Extract the (x, y) coordinate from the center of the cell holding the provided text.  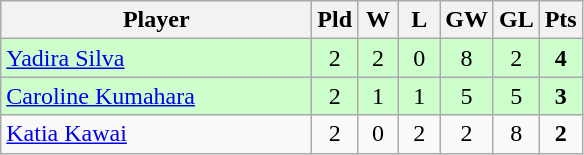
Katia Kawai (156, 134)
W (378, 20)
3 (560, 96)
Yadira Silva (156, 58)
L (420, 20)
Pts (560, 20)
Pld (335, 20)
Player (156, 20)
4 (560, 58)
GL (516, 20)
GW (467, 20)
Caroline Kumahara (156, 96)
